For the text-containing cell, return its midpoint in (X, Y) coordinate format. 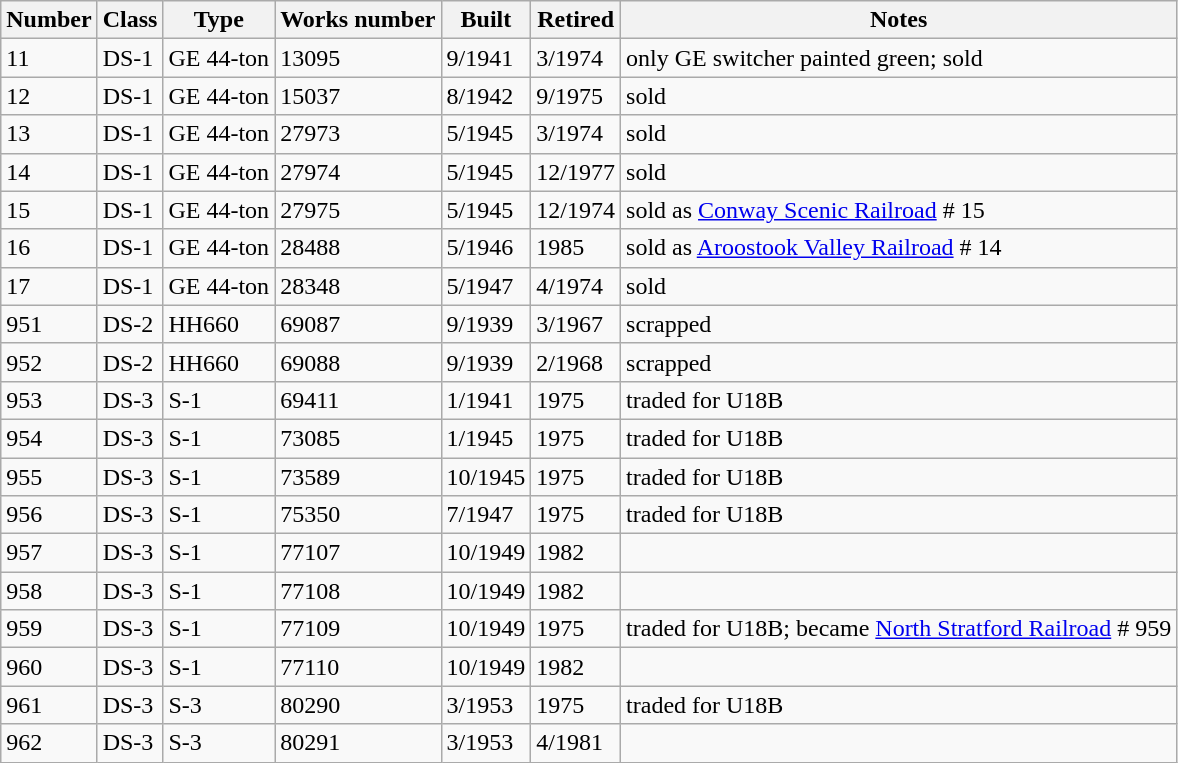
17 (49, 286)
80291 (358, 743)
16 (49, 248)
69087 (358, 324)
sold as Aroostook Valley Railroad # 14 (899, 248)
5/1946 (486, 248)
12/1974 (576, 210)
77108 (358, 591)
954 (49, 438)
73589 (358, 477)
956 (49, 515)
952 (49, 362)
Class (130, 20)
28348 (358, 286)
958 (49, 591)
12 (49, 96)
12/1977 (576, 172)
traded for U18B; became North Stratford Railroad # 959 (899, 629)
1/1941 (486, 400)
5/1947 (486, 286)
13 (49, 134)
3/1967 (576, 324)
77109 (358, 629)
4/1981 (576, 743)
27974 (358, 172)
77107 (358, 553)
Notes (899, 20)
955 (49, 477)
9/1941 (486, 58)
962 (49, 743)
960 (49, 667)
sold as Conway Scenic Railroad # 15 (899, 210)
Type (219, 20)
7/1947 (486, 515)
957 (49, 553)
69411 (358, 400)
2/1968 (576, 362)
28488 (358, 248)
69088 (358, 362)
73085 (358, 438)
only GE switcher painted green; sold (899, 58)
10/1945 (486, 477)
Built (486, 20)
Number (49, 20)
1985 (576, 248)
Retired (576, 20)
15037 (358, 96)
Works number (358, 20)
9/1975 (576, 96)
959 (49, 629)
15 (49, 210)
8/1942 (486, 96)
961 (49, 705)
77110 (358, 667)
27973 (358, 134)
11 (49, 58)
14 (49, 172)
75350 (358, 515)
4/1974 (576, 286)
953 (49, 400)
951 (49, 324)
1/1945 (486, 438)
80290 (358, 705)
13095 (358, 58)
27975 (358, 210)
